Search for the cell housing the specified text and yield its [x, y] center coordinate. 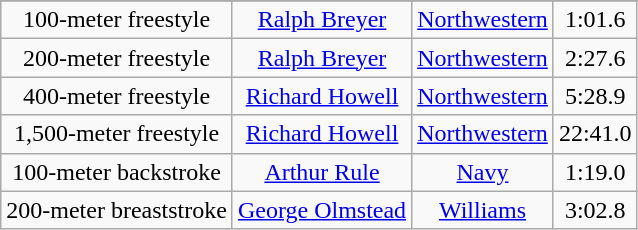
Williams [483, 210]
200-meter breaststroke [117, 210]
3:02.8 [595, 210]
1,500-meter freestyle [117, 134]
Arthur Rule [322, 172]
1:19.0 [595, 172]
Navy [483, 172]
400-meter freestyle [117, 96]
100-meter freestyle [117, 20]
5:28.9 [595, 96]
200-meter freestyle [117, 58]
2:27.6 [595, 58]
1:01.6 [595, 20]
100-meter backstroke [117, 172]
22:41.0 [595, 134]
George Olmstead [322, 210]
